Determine the [x, y] coordinate at the center of the cell enclosing the given text.  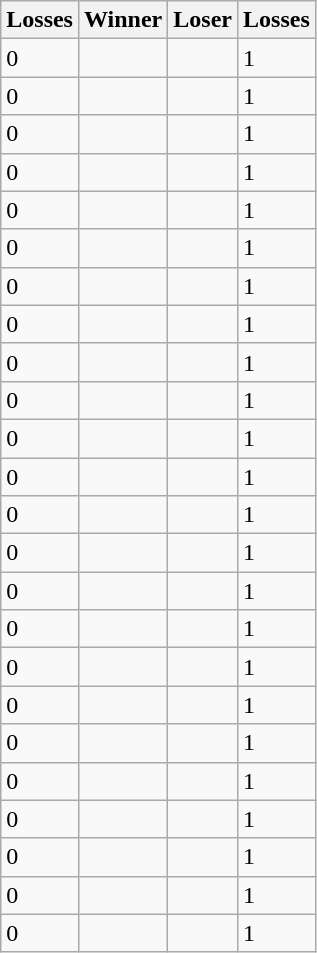
Loser [203, 20]
Winner [122, 20]
